Provide the (X, Y) coordinate of the cell's center where the given text is located.  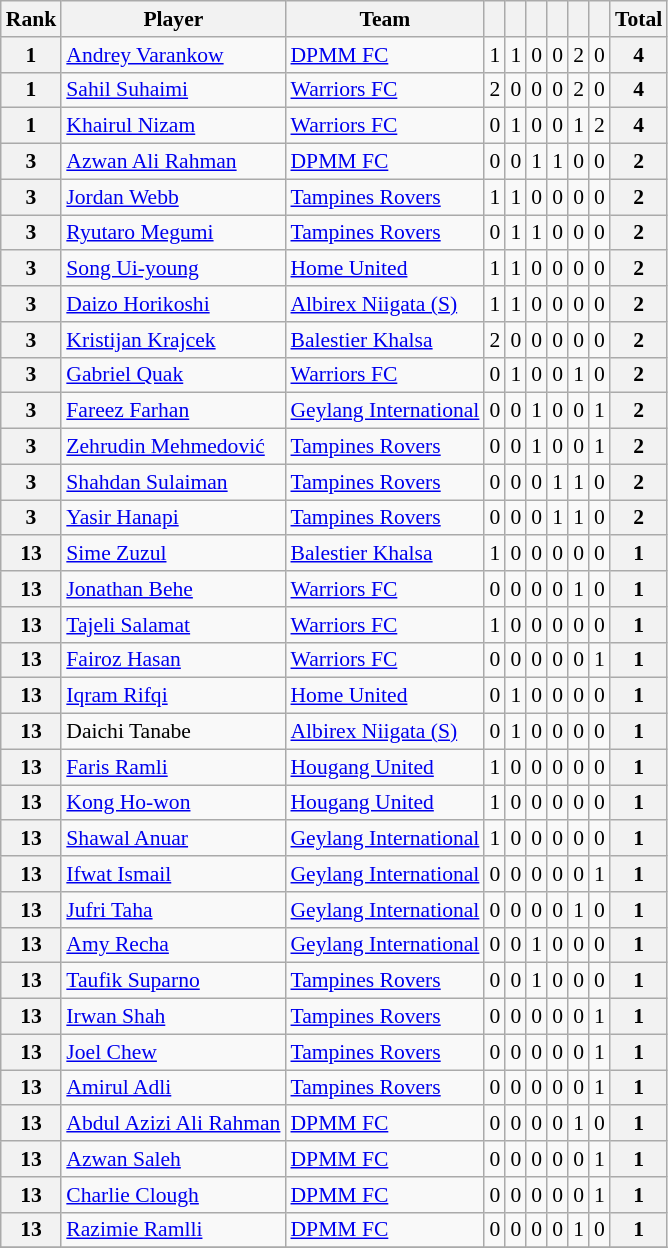
Taufik Suparno (173, 981)
Irwan Shah (173, 1017)
Ifwat Ismail (173, 874)
Song Ui-young (173, 269)
Zehrudin Mehmedović (173, 447)
Abdul Azizi Ali Rahman (173, 1124)
Fareez Farhan (173, 411)
Sahil Suhaimi (173, 90)
Jordan Webb (173, 197)
Jufri Taha (173, 910)
Total (638, 19)
Jonathan Behe (173, 589)
Yasir Hanapi (173, 518)
Rank (32, 19)
Shahdan Sulaiman (173, 482)
Kristijan Krajcek (173, 340)
Fairoz Hasan (173, 660)
Daizo Horikoshi (173, 304)
Tajeli Salamat (173, 625)
Azwan Saleh (173, 1159)
Player (173, 19)
Faris Ramli (173, 767)
Gabriel Quak (173, 375)
Khairul Nizam (173, 126)
Iqram Rifqi (173, 696)
Kong Ho-won (173, 803)
Amirul Adli (173, 1088)
Daichi Tanabe (173, 732)
Razimie Ramlli (173, 1230)
Joel Chew (173, 1052)
Sime Zuzul (173, 554)
Azwan Ali Rahman (173, 162)
Amy Recha (173, 945)
Shawal Anuar (173, 839)
Charlie Clough (173, 1195)
Andrey Varankow (173, 55)
Team (384, 19)
Ryutaro Megumi (173, 233)
